Output the (x, y) coordinate of the center of the cell containing the given text.  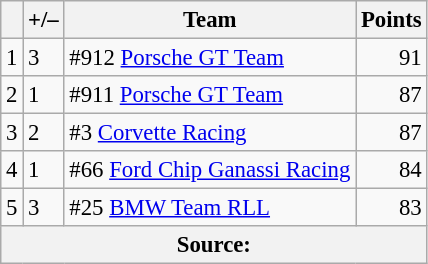
Source: (214, 245)
#25 BMW Team RLL (210, 208)
#3 Corvette Racing (210, 133)
Team (210, 20)
#912 Porsche GT Team (210, 58)
#66 Ford Chip Ganassi Racing (210, 170)
91 (392, 58)
Points (392, 20)
#911 Porsche GT Team (210, 95)
84 (392, 170)
5 (12, 208)
+/– (44, 20)
4 (12, 170)
83 (392, 208)
